Find where the given text appears and provide that cell's center as (X, Y) coordinate. 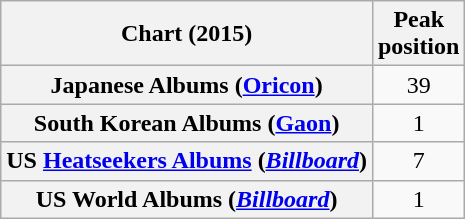
US Heatseekers Albums (Billboard) (187, 161)
Japanese Albums (Oricon) (187, 85)
Peakposition (418, 34)
South Korean Albums (Gaon) (187, 123)
39 (418, 85)
US World Albums (Billboard) (187, 199)
Chart (2015) (187, 34)
7 (418, 161)
